Locate the cell with the specified text and output its (x, y) center coordinate. 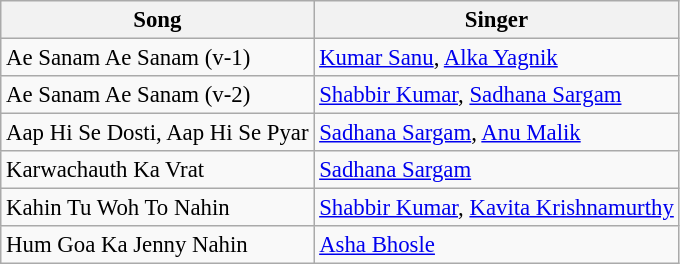
Shabbir Kumar, Sadhana Sargam (496, 95)
Kahin Tu Woh To Nahin (158, 208)
Ae Sanam Ae Sanam (v-1) (158, 58)
Karwachauth Ka Vrat (158, 170)
Aap Hi Se Dosti, Aap Hi Se Pyar (158, 133)
Sadhana Sargam, Anu Malik (496, 133)
Song (158, 20)
Kumar Sanu, Alka Yagnik (496, 58)
Asha Bhosle (496, 245)
Shabbir Kumar, Kavita Krishnamurthy (496, 208)
Ae Sanam Ae Sanam (v-2) (158, 95)
Sadhana Sargam (496, 170)
Hum Goa Ka Jenny Nahin (158, 245)
Singer (496, 20)
